From the cell containing the given text, extract its center point as [X, Y] coordinate. 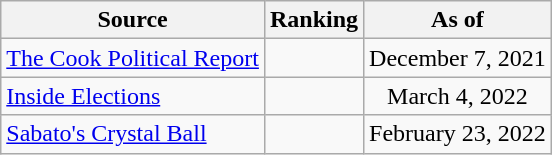
Sabato's Crystal Ball [133, 134]
Inside Elections [133, 96]
December 7, 2021 [458, 58]
Source [133, 20]
The Cook Political Report [133, 58]
March 4, 2022 [458, 96]
February 23, 2022 [458, 134]
As of [458, 20]
Ranking [314, 20]
